Provide the (X, Y) coordinate of the cell's center where the given text is located.  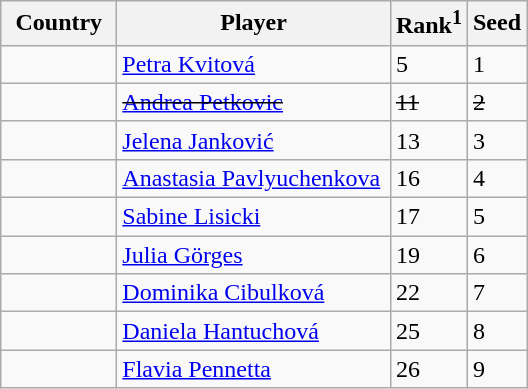
13 (428, 140)
Julia Görges (254, 255)
Rank1 (428, 24)
Daniela Hantuchová (254, 331)
Sabine Lisicki (254, 217)
16 (428, 178)
11 (428, 102)
7 (496, 293)
6 (496, 255)
Flavia Pennetta (254, 369)
2 (496, 102)
9 (496, 369)
17 (428, 217)
26 (428, 369)
8 (496, 331)
Dominika Cibulková (254, 293)
22 (428, 293)
Petra Kvitová (254, 64)
3 (496, 140)
Seed (496, 24)
19 (428, 255)
Player (254, 24)
Jelena Janković (254, 140)
25 (428, 331)
1 (496, 64)
Country (59, 24)
Anastasia Pavlyuchenkova (254, 178)
4 (496, 178)
Andrea Petkovic (254, 102)
